Capture the cell that displays the provided text and extract its (x, y) central coordinate. 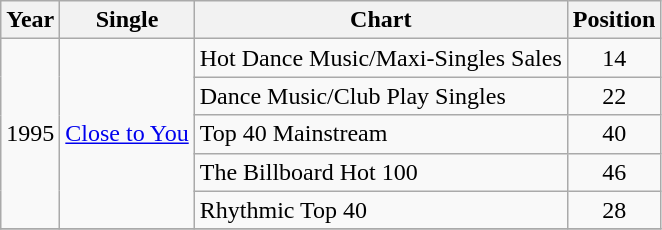
22 (614, 96)
1995 (30, 134)
Chart (380, 20)
28 (614, 210)
Rhythmic Top 40 (380, 210)
Top 40 Mainstream (380, 134)
40 (614, 134)
Single (127, 20)
14 (614, 58)
The Billboard Hot 100 (380, 172)
Year (30, 20)
Dance Music/Club Play Singles (380, 96)
Hot Dance Music/Maxi-Singles Sales (380, 58)
Close to You (127, 134)
Position (614, 20)
46 (614, 172)
